Capture the cell that displays the provided text and extract its [X, Y] central coordinate. 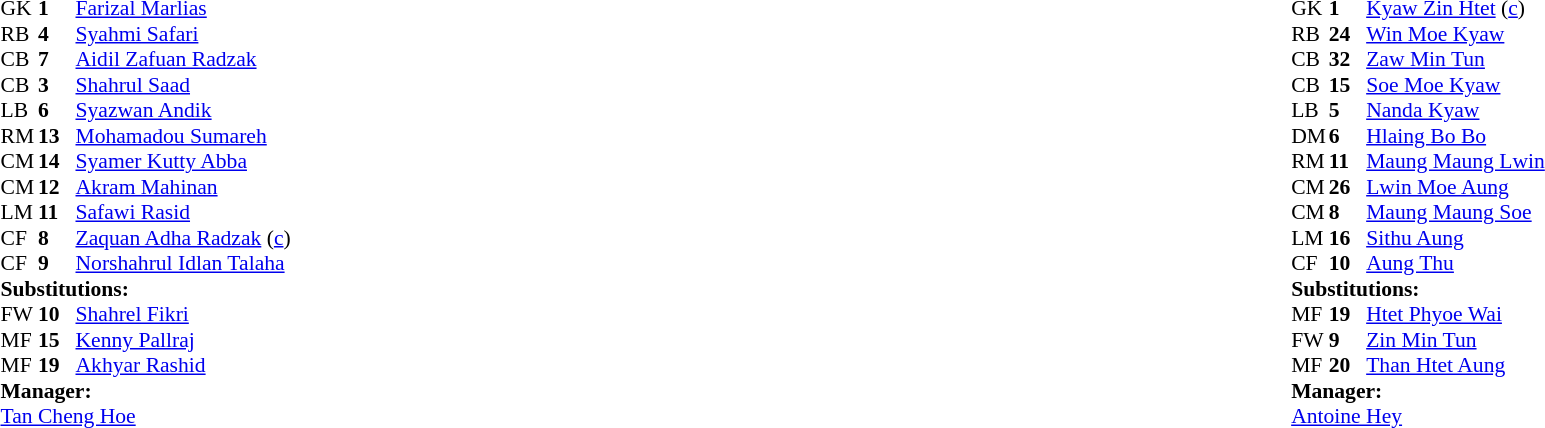
Syamer Kutty Abba [184, 161]
Aung Thu [1456, 263]
20 [1348, 365]
16 [1348, 238]
24 [1348, 34]
Akram Mahinan [184, 187]
Zaw Min Tun [1456, 59]
7 [57, 59]
Lwin Moe Aung [1456, 187]
Zaquan Adha Radzak (c) [184, 238]
3 [57, 85]
Maung Maung Soe [1456, 213]
Mohamadou Sumareh [184, 136]
Htet Phyoe Wai [1456, 315]
5 [1348, 111]
13 [57, 136]
Syahmi Safari [184, 34]
14 [57, 161]
Win Moe Kyaw [1456, 34]
Aidil Zafuan Radzak [184, 59]
Maung Maung Lwin [1456, 161]
12 [57, 187]
4 [57, 34]
Zin Min Tun [1456, 340]
Kenny Pallraj [184, 340]
Shahrel Fikri [184, 315]
Hlaing Bo Bo [1456, 136]
Safawi Rasid [184, 213]
Soe Moe Kyaw [1456, 85]
Akhyar Rashid [184, 365]
Nanda Kyaw [1456, 111]
Shahrul Saad [184, 85]
32 [1348, 59]
26 [1348, 187]
Syazwan Andik [184, 111]
Norshahrul Idlan Talaha [184, 263]
DM [1310, 136]
Sithu Aung [1456, 238]
Than Htet Aung [1456, 365]
